Extract the [x, y] coordinate from the center of the cell holding the provided text.  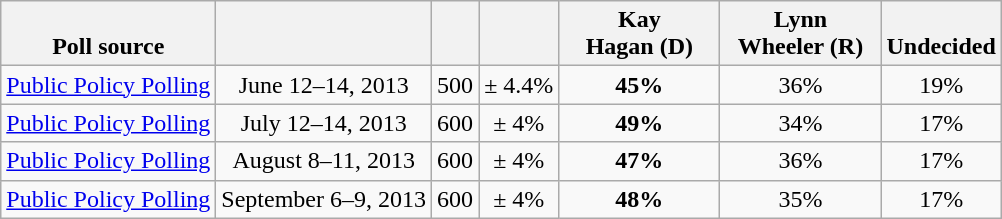
June 12–14, 2013 [324, 85]
August 8–11, 2013 [324, 161]
LynnWheeler (R) [800, 34]
± 4.4% [519, 85]
July 12–14, 2013 [324, 123]
47% [640, 161]
34% [800, 123]
Poll source [108, 34]
45% [640, 85]
September 6–9, 2013 [324, 199]
35% [800, 199]
KayHagan (D) [640, 34]
19% [941, 85]
Undecided [941, 34]
48% [640, 199]
49% [640, 123]
500 [456, 85]
